For the text-containing cell, return its midpoint in [X, Y] coordinate format. 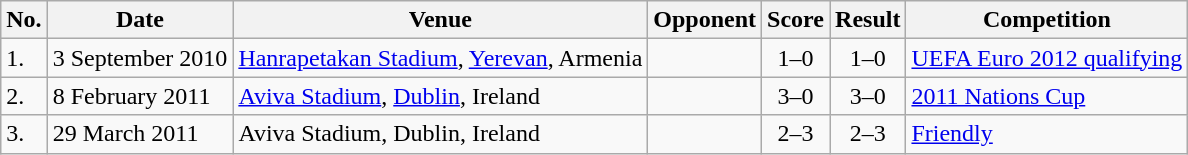
Date [140, 20]
Score [796, 20]
2011 Nations Cup [1047, 96]
Venue [440, 20]
3. [24, 134]
Result [868, 20]
Friendly [1047, 134]
1. [24, 58]
Competition [1047, 20]
UEFA Euro 2012 qualifying [1047, 58]
29 March 2011 [140, 134]
Hanrapetakan Stadium, Yerevan, Armenia [440, 58]
8 February 2011 [140, 96]
3 September 2010 [140, 58]
2. [24, 96]
No. [24, 20]
Opponent [705, 20]
